Scan for the cell matching the given text and deliver its [x, y] coordinate at center. 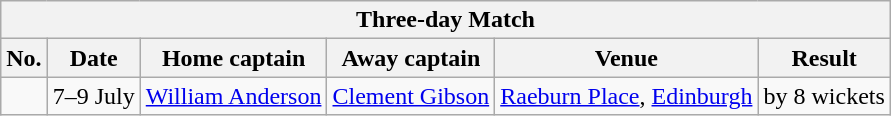
Three-day Match [446, 20]
Away captain [411, 58]
No. [24, 58]
Home captain [234, 58]
Date [94, 58]
William Anderson [234, 96]
Clement Gibson [411, 96]
by 8 wickets [824, 96]
7–9 July [94, 96]
Result [824, 58]
Venue [626, 58]
Raeburn Place, Edinburgh [626, 96]
